For the text-containing cell, return its midpoint in (x, y) coordinate format. 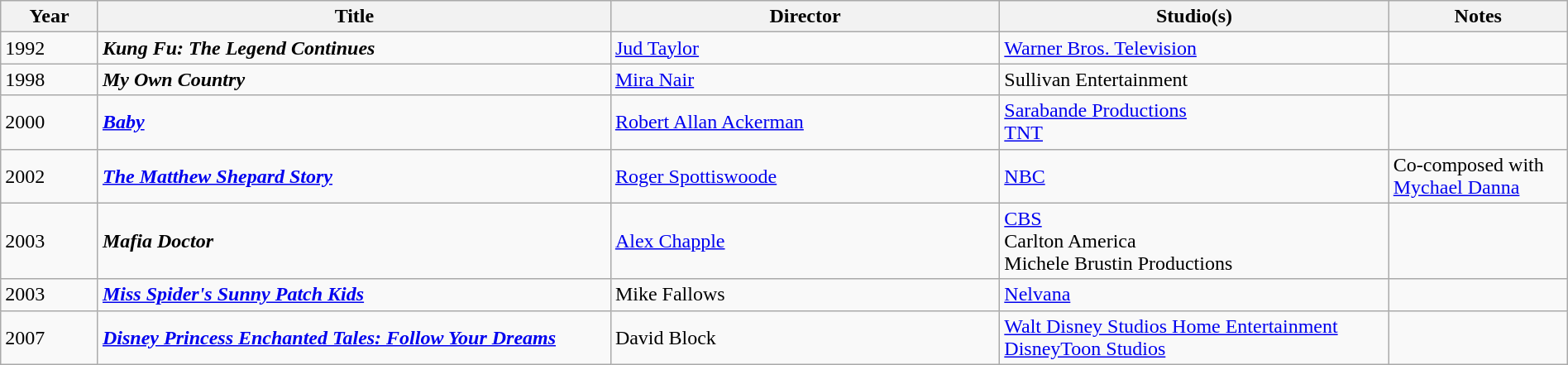
Kung Fu: The Legend Continues (354, 48)
2000 (50, 122)
Alex Chapple (805, 241)
Mafia Doctor (354, 241)
Sullivan Entertainment (1194, 79)
Mira Nair (805, 79)
Director (805, 17)
My Own Country (354, 79)
2002 (50, 175)
Roger Spottiswoode (805, 175)
Notes (1478, 17)
Disney Princess Enchanted Tales: Follow Your Dreams (354, 338)
1992 (50, 48)
Baby (354, 122)
Nelvana (1194, 295)
1998 (50, 79)
Walt Disney Studios Home EntertainmentDisneyToon Studios (1194, 338)
Jud Taylor (805, 48)
Robert Allan Ackerman (805, 122)
Year (50, 17)
2007 (50, 338)
Miss Spider's Sunny Patch Kids (354, 295)
The Matthew Shepard Story (354, 175)
NBC (1194, 175)
Title (354, 17)
Sarabande ProductionsTNT (1194, 122)
Warner Bros. Television (1194, 48)
Mike Fallows (805, 295)
Studio(s) (1194, 17)
Co-composed with Mychael Danna (1478, 175)
CBSCarlton AmericaMichele Brustin Productions (1194, 241)
David Block (805, 338)
